From the cell containing the given text, extract its center point as [x, y] coordinate. 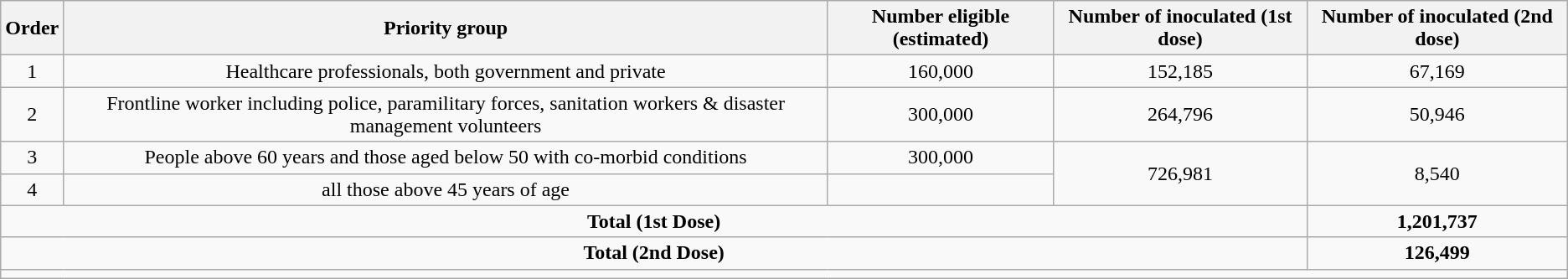
all those above 45 years of age [446, 189]
Total (1st Dose) [654, 221]
1,201,737 [1437, 221]
1 [32, 71]
50,946 [1437, 114]
726,981 [1181, 173]
Order [32, 28]
264,796 [1181, 114]
8,540 [1437, 173]
4 [32, 189]
Number of inoculated (1st dose) [1181, 28]
3 [32, 158]
2 [32, 114]
160,000 [940, 71]
Number eligible (estimated) [940, 28]
Healthcare professionals, both government and private [446, 71]
126,499 [1437, 253]
Total (2nd Dose) [654, 253]
67,169 [1437, 71]
152,185 [1181, 71]
Priority group [446, 28]
Number of inoculated (2nd dose) [1437, 28]
Frontline worker including police, paramilitary forces, sanitation workers & disaster management volunteers [446, 114]
People above 60 years and those aged below 50 with co-morbid conditions [446, 158]
